Return the (X, Y) coordinate for the center point of the cell that contains the specified text.  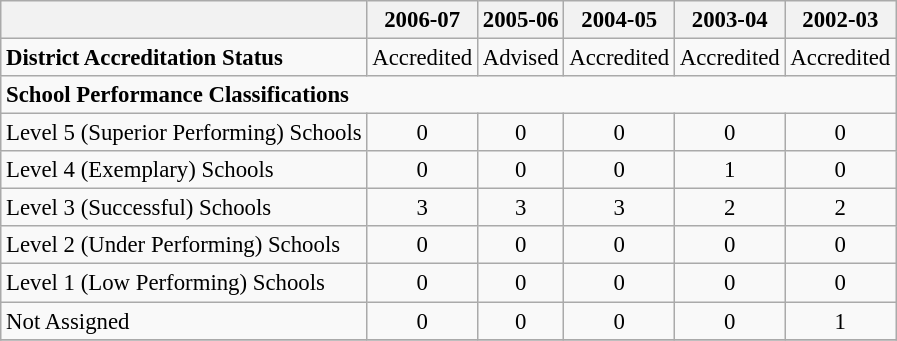
2006-07 (422, 20)
2004-05 (620, 20)
Level 2 (Under Performing) Schools (184, 245)
Advised (520, 58)
2003-04 (730, 20)
District Accreditation Status (184, 58)
2002-03 (840, 20)
Level 5 (Superior Performing) Schools (184, 133)
School Performance Classifications (448, 95)
Level 3 (Successful) Schools (184, 208)
Level 4 (Exemplary) Schools (184, 170)
Not Assigned (184, 321)
2005-06 (520, 20)
Level 1 (Low Performing) Schools (184, 283)
